Output the (X, Y) coordinate of the center of the cell containing the given text.  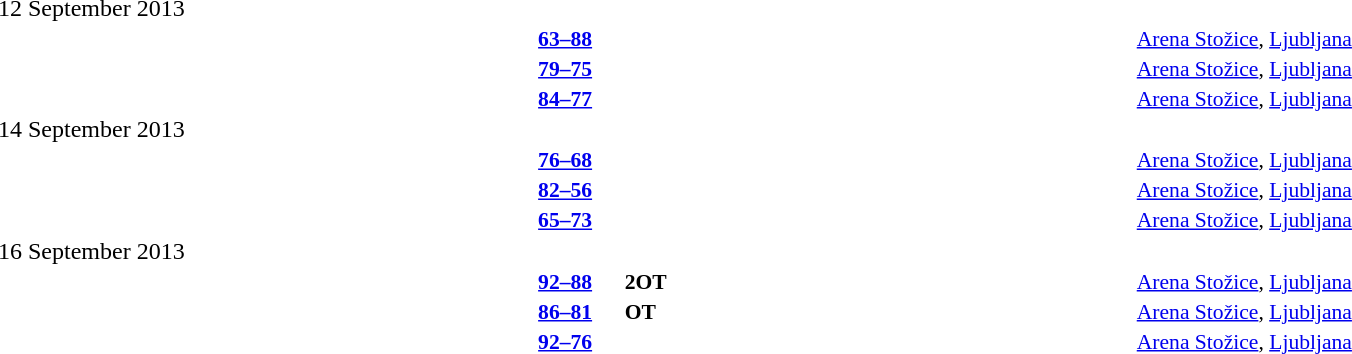
79–75 (566, 68)
OT (652, 312)
2OT (652, 282)
84–77 (566, 98)
76–68 (566, 160)
63–88 (566, 38)
65–73 (566, 220)
92–88 (566, 282)
82–56 (566, 190)
86–81 (566, 312)
